Search for the cell housing the specified text and yield its (X, Y) center coordinate. 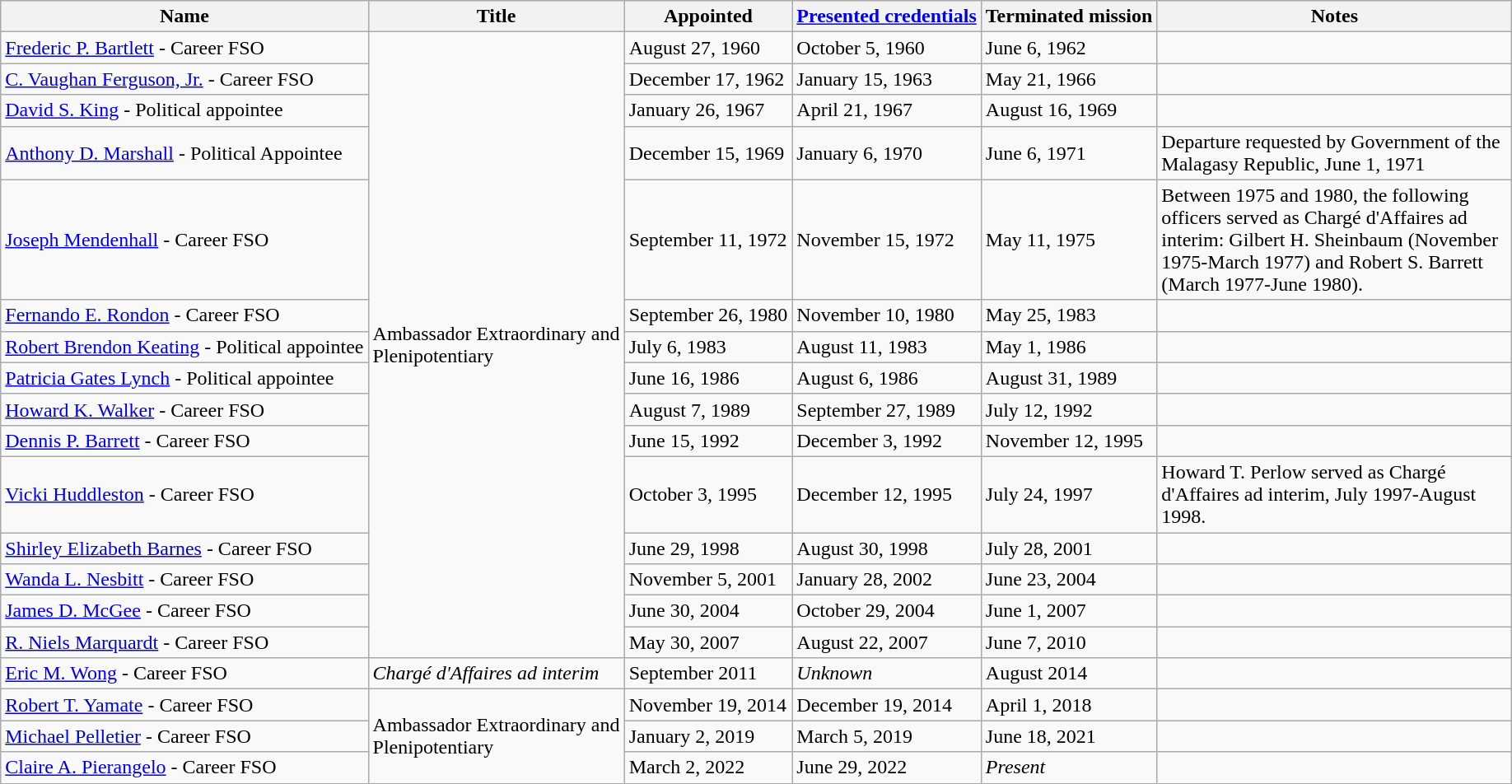
July 6, 1983 (708, 347)
June 16, 1986 (708, 378)
Notes (1334, 16)
Frederic P. Bartlett - Career FSO (184, 48)
January 28, 2002 (886, 580)
August 31, 1989 (1069, 378)
June 1, 2007 (1069, 611)
June 6, 1971 (1069, 153)
Howard K. Walker - Career FSO (184, 409)
May 1, 1986 (1069, 347)
December 15, 1969 (708, 153)
August 30, 1998 (886, 548)
Departure requested by Government of the Malagasy Republic, June 1, 1971 (1334, 153)
September 26, 1980 (708, 315)
September 2011 (708, 674)
December 12, 1995 (886, 494)
Patricia Gates Lynch - Political appointee (184, 378)
March 5, 2019 (886, 736)
November 10, 1980 (886, 315)
R. Niels Marquardt - Career FSO (184, 642)
April 1, 2018 (1069, 705)
September 27, 1989 (886, 409)
August 16, 1969 (1069, 110)
Shirley Elizabeth Barnes - Career FSO (184, 548)
May 21, 1966 (1069, 79)
July 28, 2001 (1069, 548)
Robert Brendon Keating - Political appointee (184, 347)
June 29, 1998 (708, 548)
October 5, 1960 (886, 48)
June 18, 2021 (1069, 736)
C. Vaughan Ferguson, Jr. - Career FSO (184, 79)
December 17, 1962 (708, 79)
June 29, 2022 (886, 768)
Robert T. Yamate - Career FSO (184, 705)
July 24, 1997 (1069, 494)
June 7, 2010 (1069, 642)
January 15, 1963 (886, 79)
Terminated mission (1069, 16)
Dennis P. Barrett - Career FSO (184, 441)
May 25, 1983 (1069, 315)
Joseph Mendenhall - Career FSO (184, 240)
June 6, 1962 (1069, 48)
August 2014 (1069, 674)
September 11, 1972 (708, 240)
January 26, 1967 (708, 110)
November 12, 1995 (1069, 441)
May 11, 1975 (1069, 240)
Anthony D. Marshall - Political Appointee (184, 153)
May 30, 2007 (708, 642)
Fernando E. Rondon - Career FSO (184, 315)
Howard T. Perlow served as Chargé d'Affaires ad interim, July 1997-August 1998. (1334, 494)
Unknown (886, 674)
June 30, 2004 (708, 611)
November 5, 2001 (708, 580)
David S. King - Political appointee (184, 110)
Eric M. Wong - Career FSO (184, 674)
August 6, 1986 (886, 378)
October 3, 1995 (708, 494)
Appointed (708, 16)
James D. McGee - Career FSO (184, 611)
January 2, 2019 (708, 736)
Michael Pelletier - Career FSO (184, 736)
Presented credentials (886, 16)
Title (496, 16)
August 11, 1983 (886, 347)
Present (1069, 768)
December 3, 1992 (886, 441)
November 19, 2014 (708, 705)
January 6, 1970 (886, 153)
October 29, 2004 (886, 611)
Vicki Huddleston - Career FSO (184, 494)
July 12, 1992 (1069, 409)
Wanda L. Nesbitt - Career FSO (184, 580)
April 21, 1967 (886, 110)
Chargé d'Affaires ad interim (496, 674)
Claire A. Pierangelo - Career FSO (184, 768)
June 23, 2004 (1069, 580)
August 22, 2007 (886, 642)
August 7, 1989 (708, 409)
Name (184, 16)
March 2, 2022 (708, 768)
June 15, 1992 (708, 441)
August 27, 1960 (708, 48)
December 19, 2014 (886, 705)
November 15, 1972 (886, 240)
